Identify which cell holds the provided text, then report its [x, y] central coordinate. 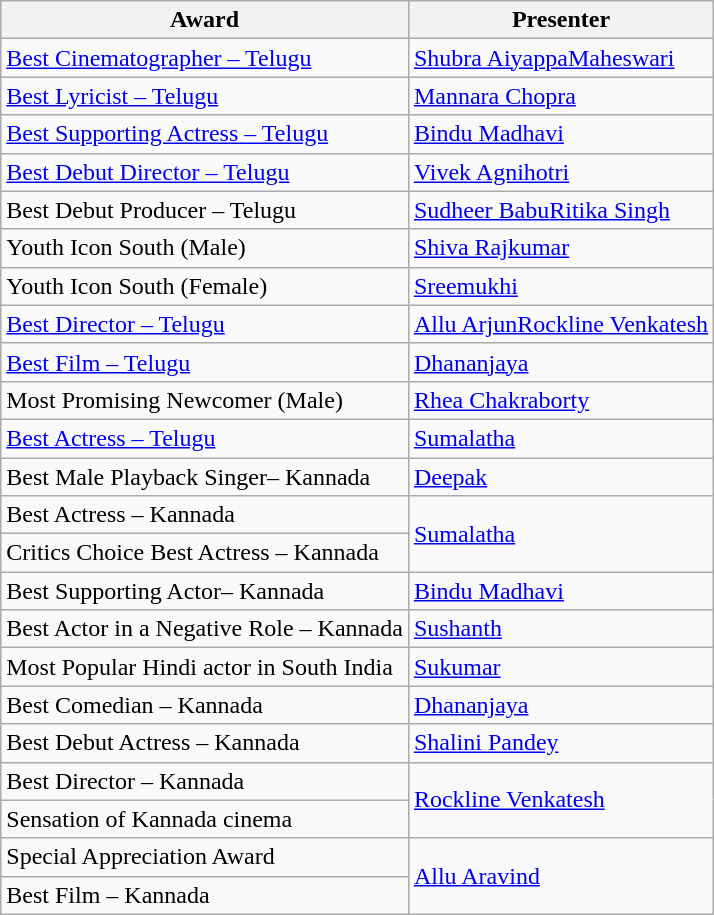
Mannara Chopra [560, 96]
Best Male Playback Singer– Kannada [205, 477]
Best Film – Kannada [205, 895]
Sreemukhi [560, 286]
Sushanth [560, 629]
Presenter [560, 20]
Award [205, 20]
Shubra AiyappaMaheswari [560, 58]
Best Actress – Kannada [205, 515]
Most Promising Newcomer (Male) [205, 400]
Best Actress – Telugu [205, 438]
Best Film – Telugu [205, 362]
Allu Aravind [560, 876]
Youth Icon South (Female) [205, 286]
Best Lyricist – Telugu [205, 96]
Special Appreciation Award [205, 857]
Youth Icon South (Male) [205, 248]
Sensation of Kannada cinema [205, 819]
Rhea Chakraborty [560, 400]
Rockline Venkatesh [560, 800]
Shiva Rajkumar [560, 248]
Sudheer BabuRitika Singh [560, 210]
Vivek Agnihotri [560, 172]
Critics Choice Best Actress – Kannada [205, 553]
Best Director – Kannada [205, 781]
Best Debut Producer – Telugu [205, 210]
Sukumar [560, 667]
Shalini Pandey [560, 743]
Deepak [560, 477]
Allu ArjunRockline Venkatesh [560, 324]
Best Supporting Actress – Telugu [205, 134]
Best Cinematographer – Telugu [205, 58]
Best Supporting Actor– Kannada [205, 591]
Most Popular Hindi actor in South India [205, 667]
Best Actor in a Negative Role – Kannada [205, 629]
Best Debut Actress – Kannada [205, 743]
Best Director – Telugu [205, 324]
Best Comedian – Kannada [205, 705]
Best Debut Director – Telugu [205, 172]
